Output the [X, Y] coordinate of the center of the cell containing the given text.  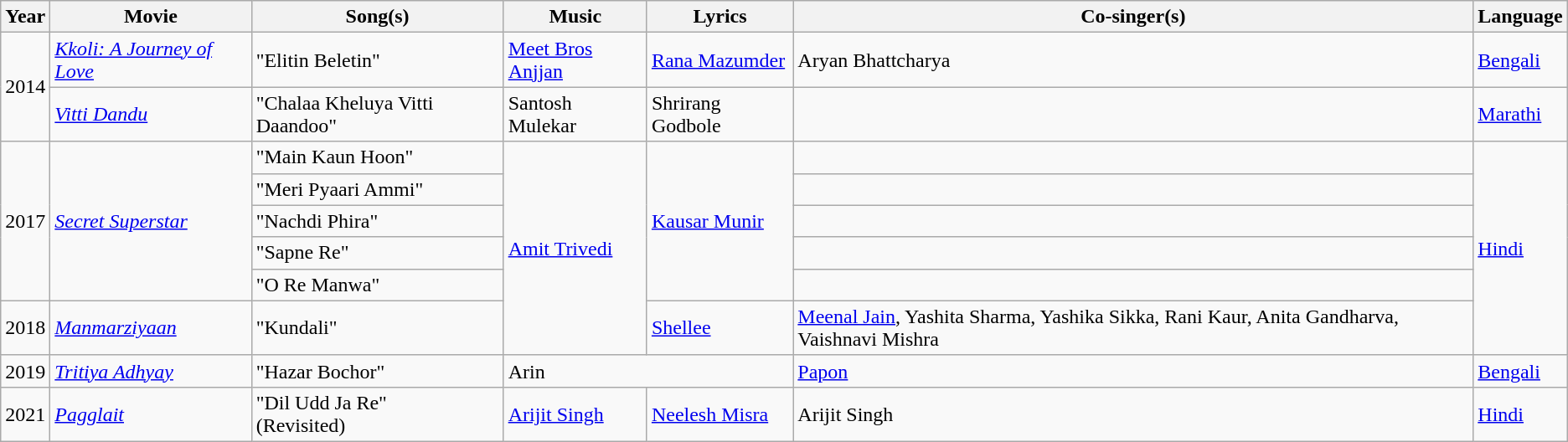
Rana Mazumder [720, 60]
Co-singer(s) [1133, 17]
Language [1520, 17]
"Hazar Bochor" [377, 371]
Tritiya Adhyay [151, 371]
Movie [151, 17]
"O Re Manwa" [377, 285]
Neelesh Misra [720, 414]
Amit Trivedi [575, 248]
2014 [25, 87]
Song(s) [377, 17]
Kausar Munir [720, 221]
2017 [25, 221]
2018 [25, 328]
"Chalaa Kheluya Vitti Daandoo" [377, 114]
Year [25, 17]
"Nachdi Phira" [377, 221]
Vitti Dandu [151, 114]
Shrirang Godbole [720, 114]
Arin [648, 371]
Aryan Bhattcharya [1133, 60]
"Meri Pyaari Ammi" [377, 189]
"Kundali" [377, 328]
Santosh Mulekar [575, 114]
Lyrics [720, 17]
Pagglait [151, 414]
Manmarziyaan [151, 328]
"Sapne Re" [377, 253]
2021 [25, 414]
"Elitin Beletin" [377, 60]
Kkoli: A Journey of Love [151, 60]
Meenal Jain, Yashita Sharma, Yashika Sikka, Rani Kaur, Anita Gandharva, Vaishnavi Mishra [1133, 328]
"Dil Udd Ja Re"(Revisited) [377, 414]
Papon [1133, 371]
Shellee [720, 328]
Music [575, 17]
2019 [25, 371]
Meet Bros Anjjan [575, 60]
"Main Kaun Hoon" [377, 157]
Secret Superstar [151, 221]
Marathi [1520, 114]
